Locate the cell with the specified text and output its [x, y] center coordinate. 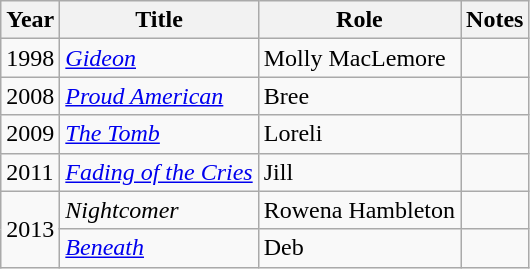
Beneath [159, 248]
Notes [495, 20]
Year [30, 20]
Fading of the Cries [159, 172]
Rowena Hambleton [359, 210]
Bree [359, 96]
Title [159, 20]
Molly MacLemore [359, 58]
Loreli [359, 134]
Gideon [159, 58]
2008 [30, 96]
Jill [359, 172]
Deb [359, 248]
2013 [30, 229]
Proud American [159, 96]
Nightcomer [159, 210]
2011 [30, 172]
1998 [30, 58]
The Tomb [159, 134]
2009 [30, 134]
Role [359, 20]
